Capture the cell that displays the provided text and extract its (x, y) central coordinate. 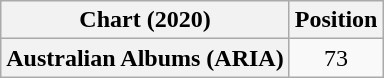
Australian Albums (ARIA) (145, 58)
Chart (2020) (145, 20)
73 (336, 58)
Position (336, 20)
